Pinpoint the cell where the given text exists, returning its (X, Y) midpoint coordinate. 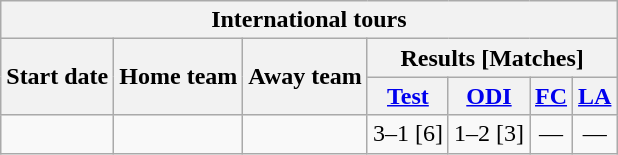
ODI (488, 96)
1–2 [3] (488, 134)
3–1 [6] (408, 134)
Home team (178, 77)
Test (408, 96)
Away team (306, 77)
LA (595, 96)
International tours (309, 20)
FC (552, 96)
Start date (58, 77)
Results [Matches] (492, 58)
